Locate the cell with the specified text and output its [X, Y] center coordinate. 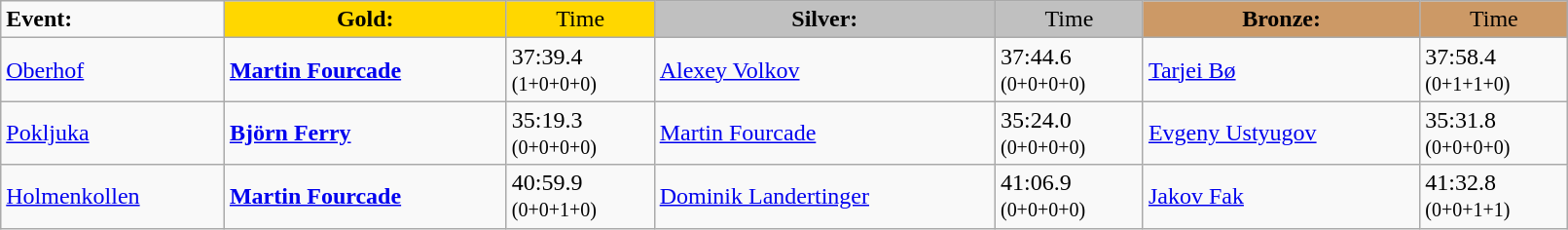
Tarjei Bø [1281, 70]
Gold: [365, 19]
37:39.4(1+0+0+0) [580, 70]
Dominik Landertinger [824, 197]
Jakov Fak [1281, 197]
Alexey Volkov [824, 70]
35:24.0(0+0+0+0) [1069, 133]
Pokljuka [113, 133]
35:19.3(0+0+0+0) [580, 133]
37:58.4(0+1+1+0) [1494, 70]
Event: [113, 19]
Oberhof [113, 70]
Evgeny Ustyugov [1281, 133]
Holmenkollen [113, 197]
Bronze: [1281, 19]
41:06.9(0+0+0+0) [1069, 197]
35:31.8(0+0+0+0) [1494, 133]
Björn Ferry [365, 133]
40:59.9(0+0+1+0) [580, 197]
37:44.6(0+0+0+0) [1069, 70]
41:32.8(0+0+1+1) [1494, 197]
Silver: [824, 19]
